For the text-containing cell, return its midpoint in [x, y] coordinate format. 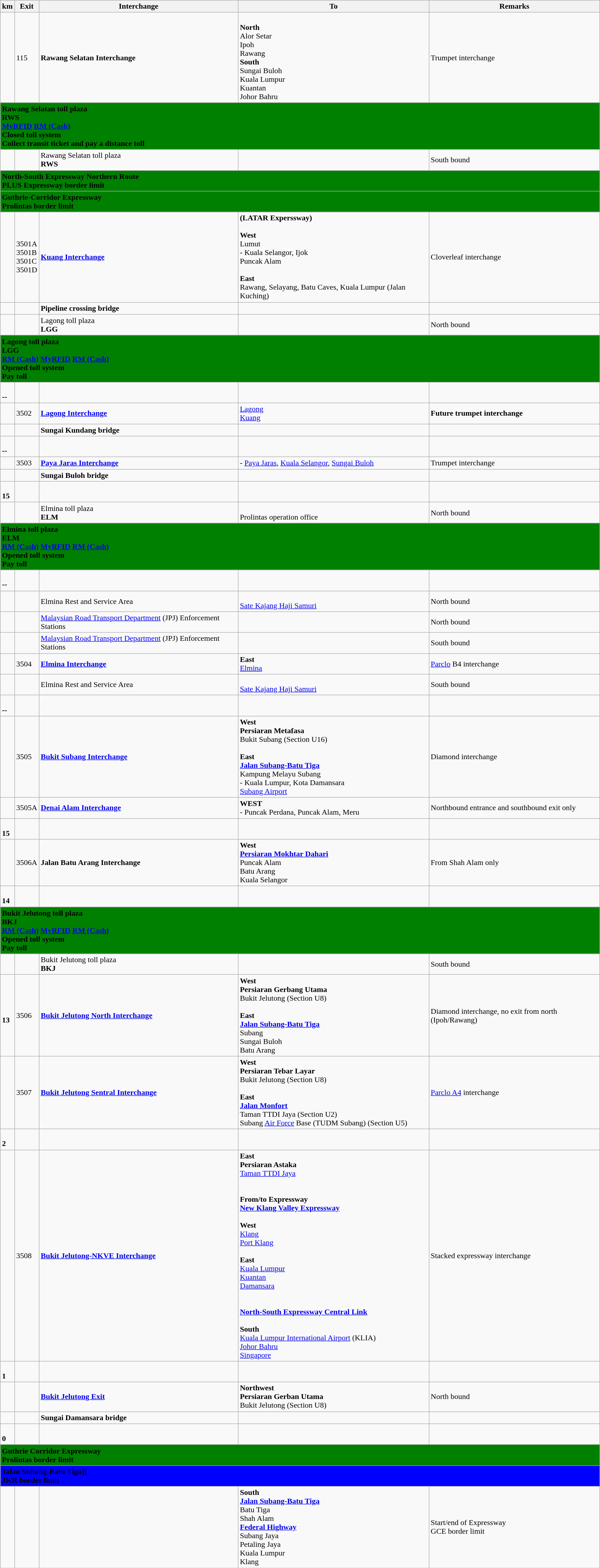
Jalan Batu Arang Interchange [138, 863]
Paya Jaras Interchange [138, 463]
Pipeline crossing bridge [138, 308]
Guthrie Corridor ExpresswayProlintas border limit [300, 1455]
Bukit Subang Interchange [138, 757]
To [333, 6]
Prolintas operation office [333, 513]
2 [7, 1139]
Jalan Subang-Batu Tiga]]JKR border limit [300, 1476]
3503 [27, 463]
Bukit Jelutong-NKVE Interchange [138, 1255]
Elmina Interchange [138, 664]
West Persiaran Mokhtar DahariPuncak AlamBatu ArangKuala Selangor [333, 863]
14 [7, 897]
From Shah Alam only [514, 863]
Cloverleaf interchange [514, 257]
Sungai Buloh bridge [138, 475]
WEST - Puncak Perdana, Puncak Alam, Meru [333, 808]
3504 [27, 664]
Future trumpet interchange [514, 413]
- Paya Jaras, Kuala Selangor, Sungai Buloh [333, 463]
(LATAR Experssway)West Lumut - Kuala Selangor, Ijok Puncak AlamEast Rawang, Selayang, Batu Caves, Kuala Lumpur (Jalan Kuching) [333, 257]
Start/end of ExpresswayGCE border limit [514, 1527]
115 [27, 58]
Stacked expressway interchange [514, 1255]
Bukit Jelutong North Interchange [138, 1015]
Bukit Jelutong toll plazaBKJRM (Cash) MyRFID RM (Cash)Opened toll systemPay toll [300, 930]
Lagong toll plazaLGG [138, 325]
3505A [27, 808]
Kuang Interchange [138, 257]
3506A [27, 863]
Sungai Kundang bridge [138, 430]
WestPersiaran Tebar LayarBukit Jelutong (Section U8)East Jalan MonfortTaman TTDI Jaya (Section U2)Subang Air Force Base (TUDM Subang) (Section U5) [333, 1092]
Parclo A4 interchange [514, 1092]
3507 [27, 1092]
NorthwestPersiaran Gerban UtamaBukit Jelutong (Section U8) [333, 1397]
Guthrie-Corridor ExpresswayProlintas border limit [300, 201]
3506 [27, 1015]
Rawang Selatan Interchange [138, 58]
Elmina toll plazaELMRM (Cash) MyRFID RM (Cash)Opened toll systemPay toll [300, 547]
Rawang Selatan toll plazaRWS MyRFID RM (Cash)Closed toll systemCollect transit ticket and pay a distance toll [300, 126]
3502 [27, 413]
South Jalan Subang-Batu TigaBatu TigaShah Alam Federal HighwaySubang JayaPetaling JayaKuala LumpurKlang [333, 1527]
NorthAlor SetarIpohRawangSouthSungai BulohKuala LumpurKuantanJohor Bahru [333, 58]
0 [7, 1434]
km [7, 6]
Elmina toll plazaELM [138, 513]
Remarks [514, 6]
Diamond interchange, no exit from north (Ipoh/Rawang) [514, 1015]
Bukit Jelutong Exit [138, 1397]
3505 [27, 757]
Parclo B4 interchange [514, 664]
Northbound entrance and southbound exit only [514, 808]
WestPersiaran MetafasaBukit Subang (Section U16)East Jalan Subang-Batu Tiga Kampung Melayu Subang - Kuala Lumpur, Kota Damansara Subang Airport [333, 757]
1 [7, 1371]
Denai Alam Interchange [138, 808]
Rawang Selatan toll plazaRWS [138, 160]
Exit [27, 6]
13 [7, 1015]
WestPersiaran Gerbang UtamaBukit Jelutong (Section U8)East Jalan Subang-Batu Tiga Subang Sungai Buloh Batu Arang [333, 1015]
3501A3501B3501C3501D [27, 257]
Bukit Jelutong toll plazaBKJ [138, 964]
Lagong Interchange [138, 413]
Lagong toll plazaLGGRM (Cash) MyRFID RM (Cash)Opened toll systemPay toll [300, 359]
EastElmina [333, 664]
North-South Expressway Northern RoutePLUS Expressway border limit [300, 181]
Diamond interchange [514, 757]
Interchange [138, 6]
Lagong Kuang [333, 413]
3508 [27, 1255]
Bukit Jelutong Sentral Interchange [138, 1092]
Sungai Damansara bridge [138, 1418]
